For the text-containing cell, return its midpoint in (X, Y) coordinate format. 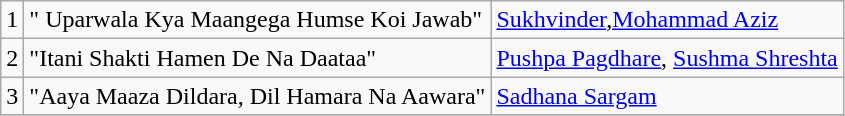
"Aaya Maaza Dildara, Dil Hamara Na Aawara" (258, 96)
Sadhana Sargam (667, 96)
Sukhvinder,Mohammad Aziz (667, 20)
Pushpa Pagdhare, Sushma Shreshta (667, 58)
" Uparwala Kya Maangega Humse Koi Jawab" (258, 20)
"Itani Shakti Hamen De Na Daataa" (258, 58)
3 (12, 96)
2 (12, 58)
1 (12, 20)
